Determine the [X, Y] coordinate at the center of the cell enclosing the given text.  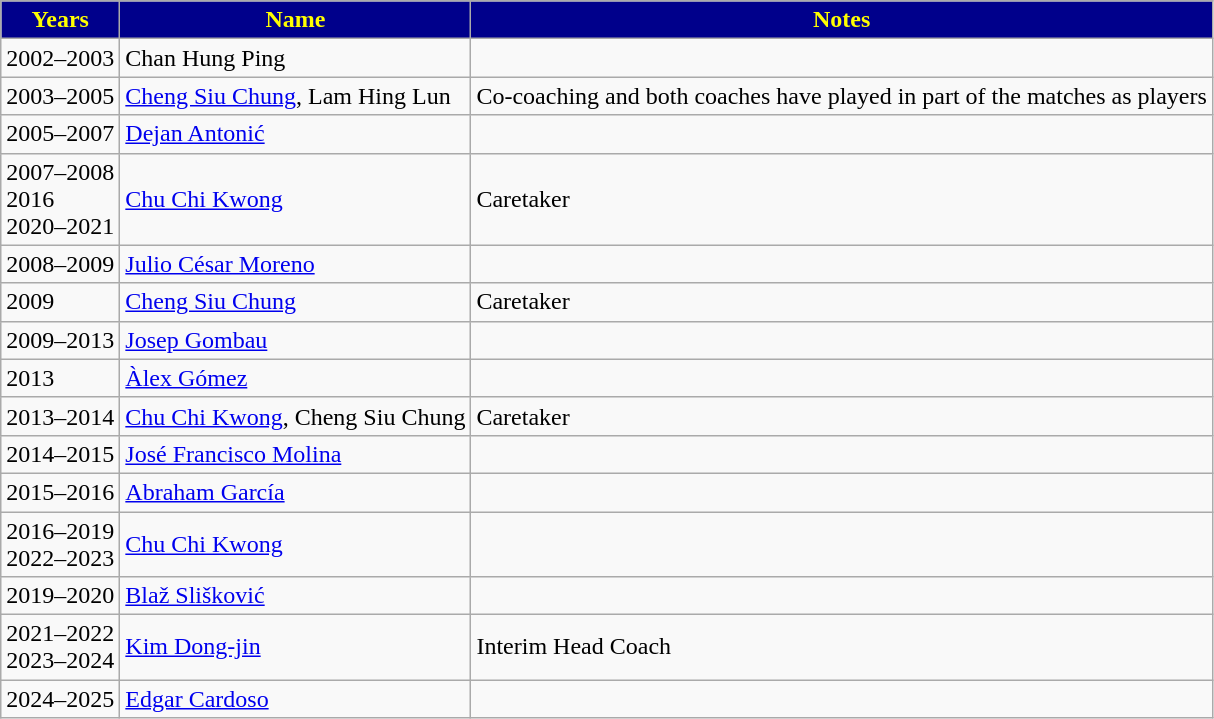
Blaž Slišković [296, 596]
2008–2009 [60, 264]
Years [60, 20]
Edgar Cardoso [296, 699]
José Francisco Molina [296, 454]
Name [296, 20]
Julio César Moreno [296, 264]
2019–2020 [60, 596]
Kim Dong-jin [296, 648]
2005–2007 [60, 134]
2024–2025 [60, 699]
Cheng Siu Chung [296, 302]
2021–20222023–2024 [60, 648]
2003–2005 [60, 96]
Interim Head Coach [842, 648]
Chan Hung Ping [296, 58]
Josep Gombau [296, 340]
2013 [60, 378]
2007–200820162020–2021 [60, 199]
2002–2003 [60, 58]
2016–20192022–2023 [60, 544]
2014–2015 [60, 454]
Abraham García [296, 492]
Dejan Antonić [296, 134]
Àlex Gómez [296, 378]
Chu Chi Kwong, Cheng Siu Chung [296, 416]
2013–2014 [60, 416]
Co-coaching and both coaches have played in part of the matches as players [842, 96]
Cheng Siu Chung, Lam Hing Lun [296, 96]
2009–2013 [60, 340]
Notes [842, 20]
2015–2016 [60, 492]
2009 [60, 302]
